Identify which cell holds the provided text, then report its [x, y] central coordinate. 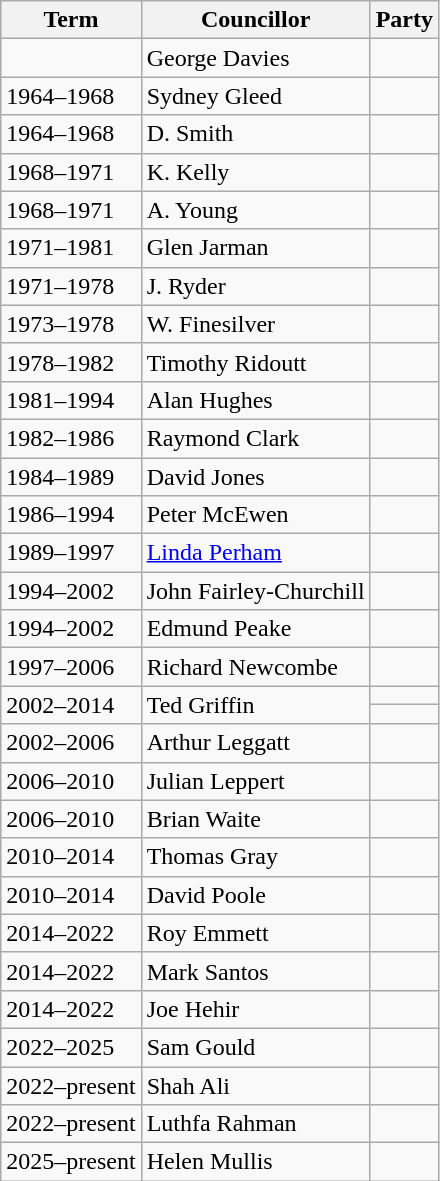
Arthur Leggatt [256, 743]
Linda Perham [256, 553]
1989–1997 [71, 553]
D. Smith [256, 134]
Raymond Clark [256, 438]
J. Ryder [256, 286]
2025–present [71, 1162]
David Jones [256, 477]
1982–1986 [71, 438]
Brian Waite [256, 819]
2002–2014 [71, 705]
Luthfa Rahman [256, 1124]
John Fairley-Churchill [256, 591]
Timothy Ridoutt [256, 362]
1981–1994 [71, 400]
W. Finesilver [256, 324]
Alan Hughes [256, 400]
Richard Newcombe [256, 667]
David Poole [256, 895]
Joe Hehir [256, 1009]
Glen Jarman [256, 248]
Councillor [256, 20]
1971–1978 [71, 286]
Sam Gould [256, 1047]
Edmund Peake [256, 629]
2002–2006 [71, 743]
Julian Leppert [256, 781]
1997–2006 [71, 667]
Shah Ali [256, 1085]
Term [71, 20]
Mark Santos [256, 971]
Helen Mullis [256, 1162]
Sydney Gleed [256, 96]
1978–1982 [71, 362]
K. Kelly [256, 172]
Ted Griffin [256, 705]
1971–1981 [71, 248]
Thomas Gray [256, 857]
2022–2025 [71, 1047]
Roy Emmett [256, 933]
George Davies [256, 58]
1986–1994 [71, 515]
1984–1989 [71, 477]
Party [404, 20]
1973–1978 [71, 324]
Peter McEwen [256, 515]
A. Young [256, 210]
